Extract the [X, Y] coordinate from the center of the cell holding the provided text.  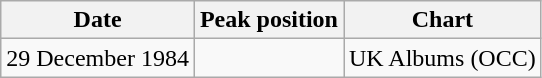
Date [98, 20]
29 December 1984 [98, 58]
UK Albums (OCC) [443, 58]
Chart [443, 20]
Peak position [268, 20]
